Extract the (X, Y) coordinate from the center of the cell holding the provided text.  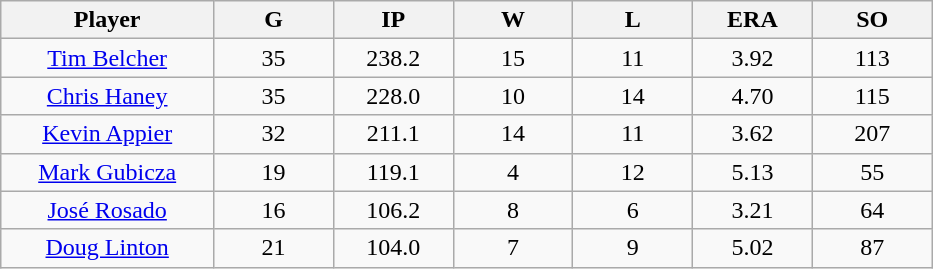
3.21 (753, 210)
3.92 (753, 58)
64 (872, 210)
3.62 (753, 134)
104.0 (393, 248)
119.1 (393, 172)
9 (633, 248)
16 (274, 210)
8 (513, 210)
238.2 (393, 58)
ERA (753, 20)
87 (872, 248)
10 (513, 96)
207 (872, 134)
W (513, 20)
Kevin Appier (108, 134)
12 (633, 172)
IP (393, 20)
Player (108, 20)
José Rosado (108, 210)
4 (513, 172)
113 (872, 58)
115 (872, 96)
Chris Haney (108, 96)
55 (872, 172)
6 (633, 210)
Mark Gubicza (108, 172)
106.2 (393, 210)
32 (274, 134)
7 (513, 248)
211.1 (393, 134)
Doug Linton (108, 248)
228.0 (393, 96)
21 (274, 248)
5.02 (753, 248)
19 (274, 172)
SO (872, 20)
15 (513, 58)
4.70 (753, 96)
L (633, 20)
Tim Belcher (108, 58)
5.13 (753, 172)
G (274, 20)
